Extract the (x, y) coordinate from the center of the cell holding the provided text.  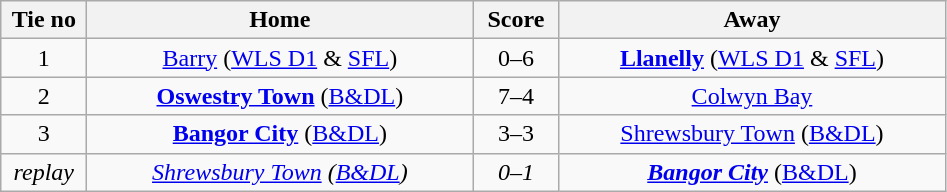
Away (752, 20)
Oswestry Town (B&DL) (280, 96)
7–4 (516, 96)
3–3 (516, 134)
Barry (WLS D1 & SFL) (280, 58)
2 (44, 96)
0–6 (516, 58)
replay (44, 172)
3 (44, 134)
Tie no (44, 20)
1 (44, 58)
Colwyn Bay (752, 96)
Home (280, 20)
0–1 (516, 172)
Llanelly (WLS D1 & SFL) (752, 58)
Score (516, 20)
